Identify which cell holds the provided text, then report its (X, Y) central coordinate. 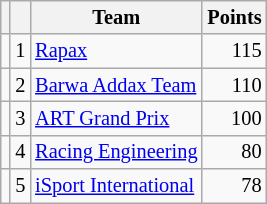
3 (20, 118)
78 (234, 186)
Points (234, 17)
4 (20, 152)
110 (234, 85)
100 (234, 118)
iSport International (116, 186)
Team (116, 17)
Racing Engineering (116, 152)
2 (20, 85)
80 (234, 152)
ART Grand Prix (116, 118)
Barwa Addax Team (116, 85)
Rapax (116, 51)
5 (20, 186)
1 (20, 51)
115 (234, 51)
